Provide the (x, y) coordinate of the cell's center where the given text is located.  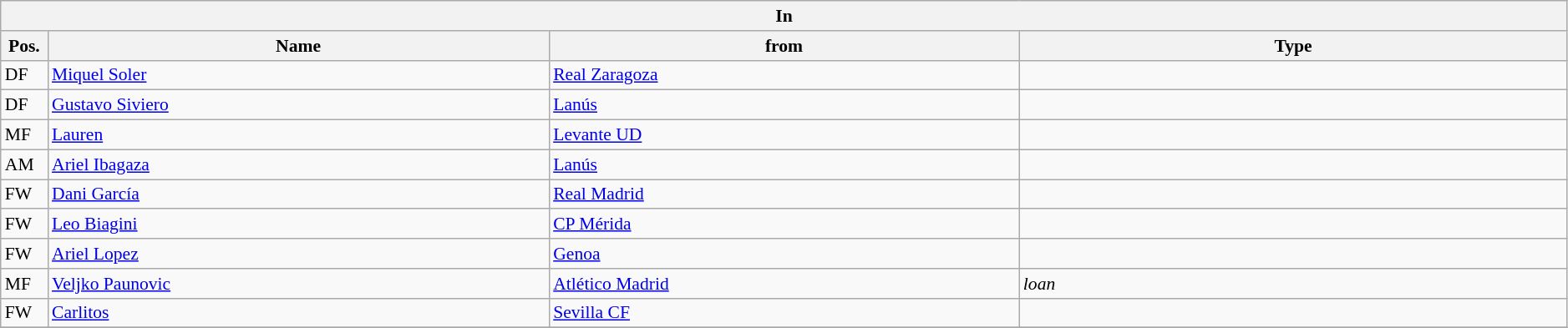
Name (298, 46)
Miquel Soler (298, 75)
Sevilla CF (784, 313)
Leo Biagini (298, 225)
Type (1293, 46)
Veljko Paunovic (298, 284)
Carlitos (298, 313)
from (784, 46)
Genoa (784, 254)
Real Zaragoza (784, 75)
Real Madrid (784, 194)
In (784, 16)
loan (1293, 284)
AM (24, 164)
Pos. (24, 46)
Ariel Ibagaza (298, 164)
Atlético Madrid (784, 284)
Gustavo Siviero (298, 105)
CP Mérida (784, 225)
Lauren (298, 135)
Dani García (298, 194)
Levante UD (784, 135)
Ariel Lopez (298, 254)
